Detect which cell encompasses the target text, then output its (x, y) center coordinate. 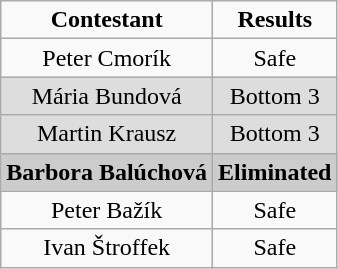
Contestant (107, 20)
Peter Cmorík (107, 58)
Barbora Balúchová (107, 172)
Peter Bažík (107, 210)
Ivan Štroffek (107, 248)
Mária Bundová (107, 96)
Eliminated (275, 172)
Martin Krausz (107, 134)
Results (275, 20)
